For the text-containing cell, return its midpoint in (x, y) coordinate format. 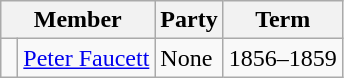
None (189, 58)
Peter Faucett (86, 58)
1856–1859 (282, 58)
Term (282, 20)
Member (78, 20)
Party (189, 20)
